Identify which cell holds the provided text, then report its [x, y] central coordinate. 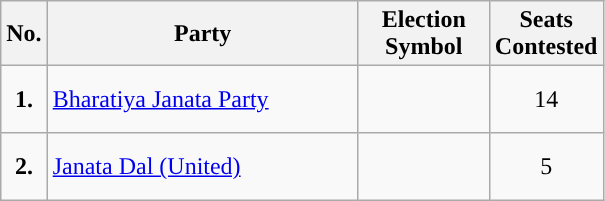
Janata Dal (United) [202, 167]
14 [546, 100]
Bharatiya Janata Party [202, 100]
5 [546, 167]
No. [24, 34]
1. [24, 100]
Party [202, 34]
Election Symbol [424, 34]
Seats Contested [546, 34]
2. [24, 167]
